Output the [X, Y] coordinate of the center of the cell containing the given text.  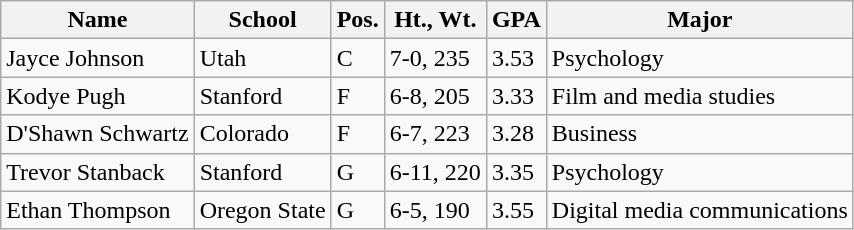
Ht., Wt. [435, 20]
3.33 [516, 96]
D'Shawn Schwartz [98, 134]
Jayce Johnson [98, 58]
Film and media studies [700, 96]
Pos. [358, 20]
School [262, 20]
GPA [516, 20]
Utah [262, 58]
6-11, 220 [435, 172]
6-8, 205 [435, 96]
Ethan Thompson [98, 210]
Major [700, 20]
3.53 [516, 58]
Kodye Pugh [98, 96]
Trevor Stanback [98, 172]
Colorado [262, 134]
7-0, 235 [435, 58]
3.28 [516, 134]
Business [700, 134]
6-7, 223 [435, 134]
3.35 [516, 172]
Digital media communications [700, 210]
Name [98, 20]
Oregon State [262, 210]
6-5, 190 [435, 210]
3.55 [516, 210]
C [358, 58]
